Find where the given text appears and provide that cell's center as (X, Y) coordinate. 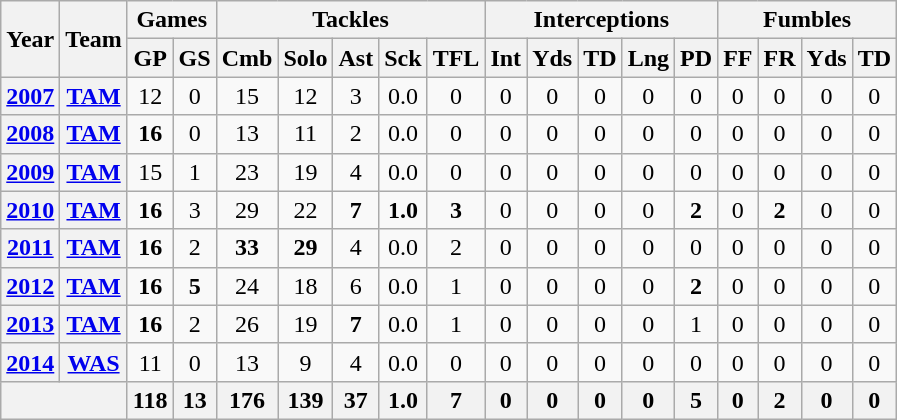
FF (738, 58)
Sck (403, 58)
2014 (30, 362)
2013 (30, 324)
Fumbles (808, 20)
Ast (356, 58)
9 (306, 362)
PD (696, 58)
176 (247, 400)
118 (150, 400)
23 (247, 172)
Interceptions (602, 20)
GS (194, 58)
GP (150, 58)
Solo (306, 58)
37 (356, 400)
Tackles (350, 20)
Lng (648, 58)
FR (780, 58)
2012 (30, 286)
24 (247, 286)
2010 (30, 210)
2007 (30, 96)
Cmb (247, 58)
26 (247, 324)
2009 (30, 172)
2011 (30, 248)
TFL (456, 58)
Team (94, 39)
139 (306, 400)
6 (356, 286)
33 (247, 248)
Games (172, 20)
2008 (30, 134)
Int (506, 58)
22 (306, 210)
18 (306, 286)
Year (30, 39)
WAS (94, 362)
